Determine the (X, Y) coordinate at the center of the cell enclosing the given text.  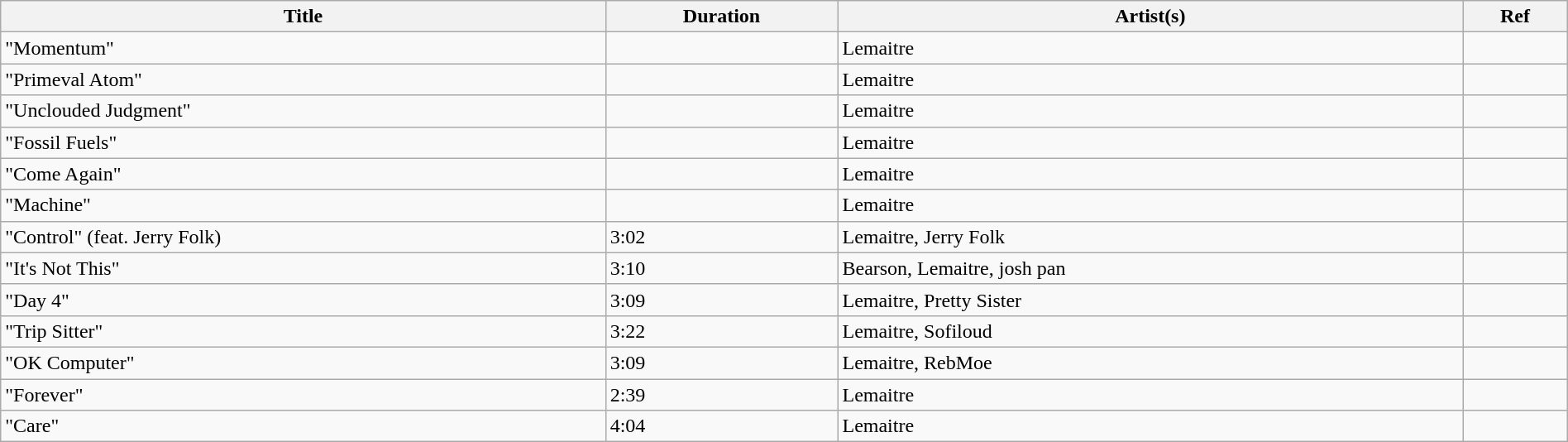
Title (303, 17)
Artist(s) (1150, 17)
Bearson, Lemaitre, josh pan (1150, 268)
"OK Computer" (303, 363)
Lemaitre, Jerry Folk (1150, 237)
3:02 (721, 237)
2:39 (721, 395)
4:04 (721, 426)
3:22 (721, 331)
"Come Again" (303, 174)
"Day 4" (303, 300)
"Fossil Fuels" (303, 142)
"Control" (feat. Jerry Folk) (303, 237)
"Trip Sitter" (303, 331)
Lemaitre, Pretty Sister (1150, 300)
Lemaitre, RebMoe (1150, 363)
"Momentum" (303, 48)
"It's Not This" (303, 268)
"Unclouded Judgment" (303, 111)
Duration (721, 17)
"Machine" (303, 205)
Lemaitre, Sofiloud (1150, 331)
"Forever" (303, 395)
3:10 (721, 268)
"Primeval Atom" (303, 79)
Ref (1515, 17)
"Care" (303, 426)
